Pinpoint the cell where the given text exists, returning its [x, y] midpoint coordinate. 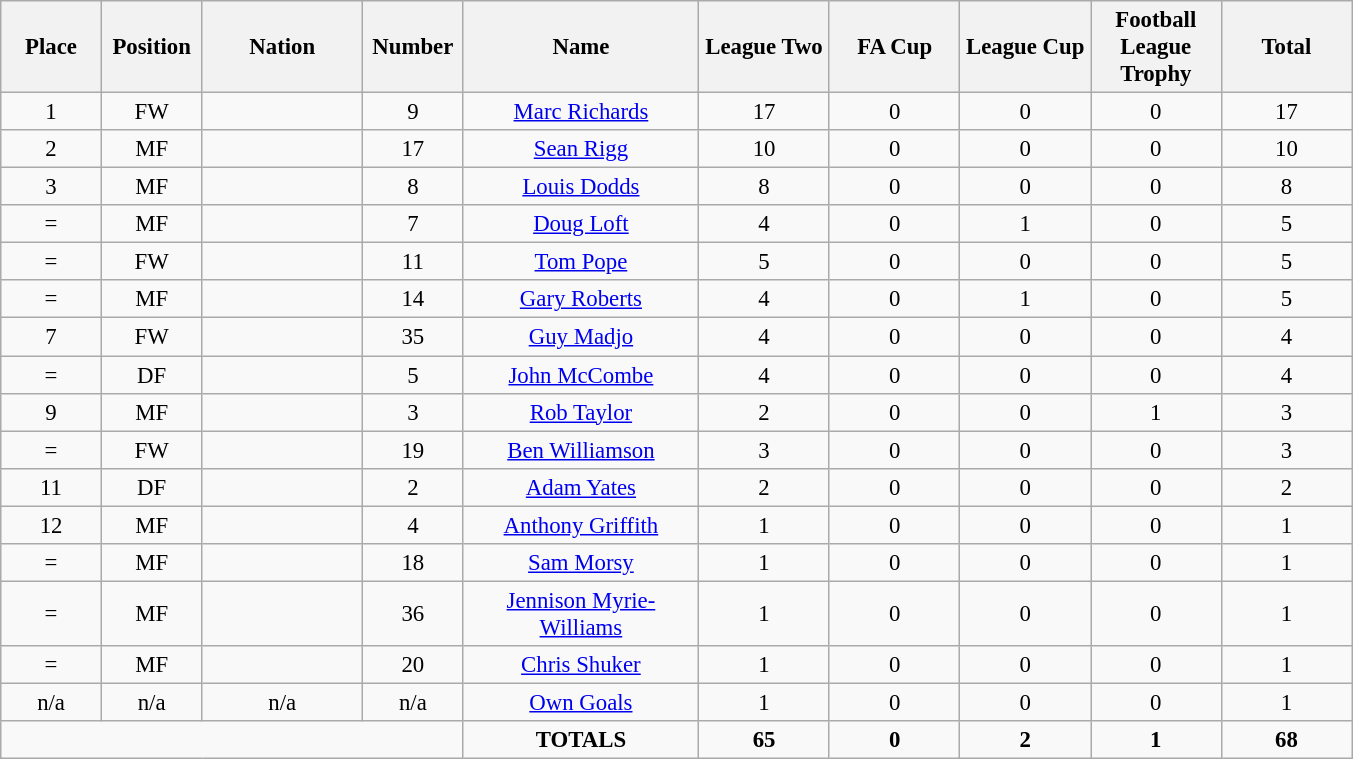
Gary Roberts [581, 299]
Place [52, 47]
Name [581, 47]
Number [414, 47]
12 [52, 525]
Sean Rigg [581, 149]
Nation [282, 47]
36 [414, 614]
Marc Richards [581, 112]
35 [414, 337]
68 [1286, 740]
League Cup [1026, 47]
20 [414, 665]
Anthony Griffith [581, 525]
John McCombe [581, 375]
Chris Shuker [581, 665]
Rob Taylor [581, 412]
League Two [764, 47]
19 [414, 450]
Position [152, 47]
65 [764, 740]
Total [1286, 47]
Football League Trophy [1156, 47]
Ben Williamson [581, 450]
FA Cup [894, 47]
Own Goals [581, 702]
Louis Dodds [581, 187]
18 [414, 563]
Guy Madjo [581, 337]
Sam Morsy [581, 563]
Jennison Myrie-Williams [581, 614]
TOTALS [581, 740]
Doug Loft [581, 224]
Adam Yates [581, 487]
14 [414, 299]
Tom Pope [581, 262]
